Search for the cell housing the specified text and yield its [X, Y] center coordinate. 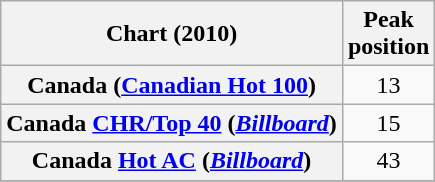
13 [388, 85]
Canada (Canadian Hot 100) [172, 85]
Peakposition [388, 34]
Canada CHR/Top 40 (Billboard) [172, 123]
15 [388, 123]
43 [388, 161]
Canada Hot AC (Billboard) [172, 161]
Chart (2010) [172, 34]
